Find where the given text appears and provide that cell's center as (X, Y) coordinate. 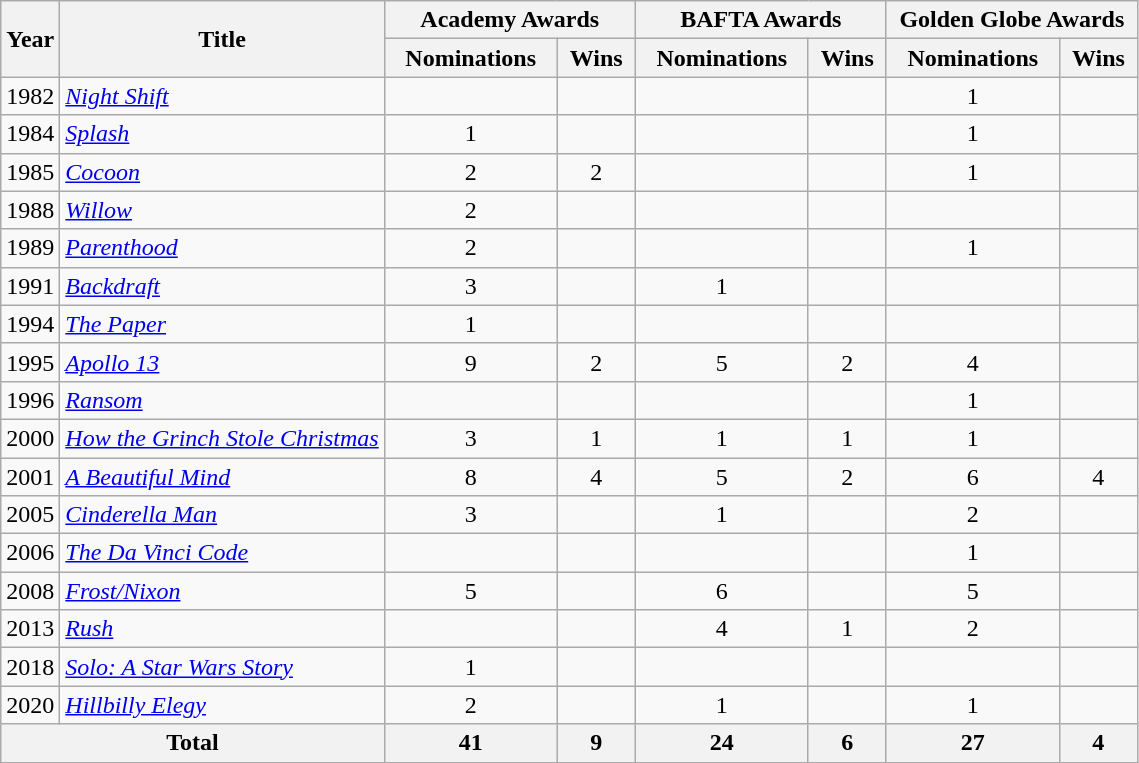
Year (30, 39)
Title (222, 39)
2005 (30, 515)
The Da Vinci Code (222, 553)
1989 (30, 248)
Backdraft (222, 286)
Apollo 13 (222, 362)
1988 (30, 210)
Night Shift (222, 96)
2013 (30, 629)
The Paper (222, 324)
1982 (30, 96)
Cinderella Man (222, 515)
How the Grinch Stole Christmas (222, 438)
1984 (30, 134)
Hillbilly Elegy (222, 705)
1995 (30, 362)
Willow (222, 210)
1991 (30, 286)
Golden Globe Awards (1012, 20)
Cocoon (222, 172)
2008 (30, 591)
1996 (30, 400)
2006 (30, 553)
8 (470, 477)
Rush (222, 629)
2018 (30, 667)
1994 (30, 324)
2001 (30, 477)
24 (722, 743)
Academy Awards (510, 20)
1985 (30, 172)
BAFTA Awards (760, 20)
Parenthood (222, 248)
27 (972, 743)
Frost/Nixon (222, 591)
Total (192, 743)
A Beautiful Mind (222, 477)
2000 (30, 438)
Solo: A Star Wars Story (222, 667)
41 (470, 743)
2020 (30, 705)
Ransom (222, 400)
Splash (222, 134)
